Return (x, y) of the center of cell containing provided text 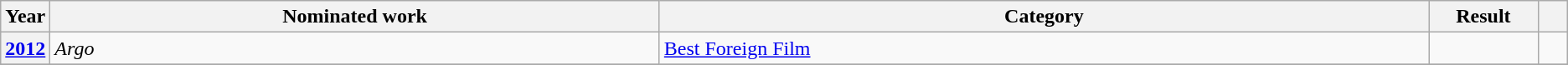
Best Foreign Film (1044, 48)
Year (25, 17)
Nominated work (355, 17)
Result (1484, 17)
Argo (355, 48)
Category (1044, 17)
2012 (25, 48)
